Capture the cell that displays the provided text and extract its [x, y] central coordinate. 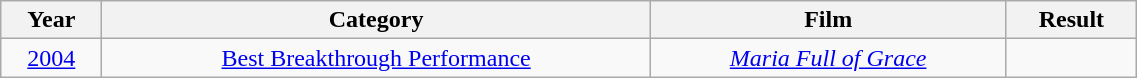
Category [376, 20]
Best Breakthrough Performance [376, 58]
Film [828, 20]
2004 [52, 58]
Result [1072, 20]
Year [52, 20]
Maria Full of Grace [828, 58]
